Capture the cell that displays the provided text and extract its [x, y] central coordinate. 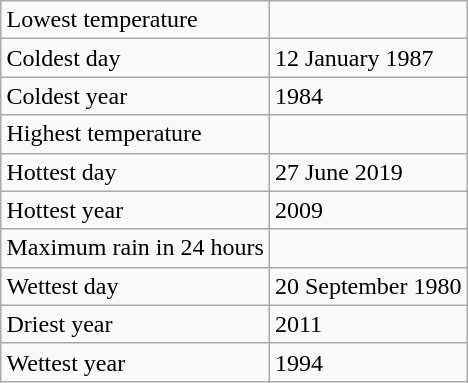
20 September 1980 [368, 286]
Maximum rain in 24 hours [135, 248]
2009 [368, 210]
12 January 1987 [368, 58]
2011 [368, 324]
Wettest year [135, 362]
Coldest year [135, 96]
1984 [368, 96]
27 June 2019 [368, 172]
Coldest day [135, 58]
Highest temperature [135, 134]
Hottest year [135, 210]
Lowest temperature [135, 20]
1994 [368, 362]
Wettest day [135, 286]
Driest year [135, 324]
Hottest day [135, 172]
